Locate the cell with the specified text and output its (x, y) center coordinate. 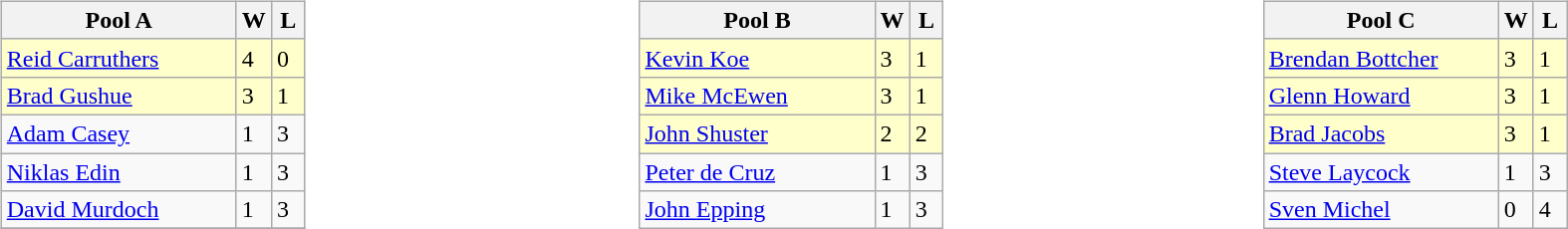
Reid Carruthers (119, 58)
Brad Gushue (119, 96)
Mike McEwen (757, 96)
Adam Casey (119, 133)
Glenn Howard (1381, 96)
Kevin Koe (757, 58)
Brendan Bottcher (1381, 58)
Pool B (757, 20)
David Murdoch (119, 210)
Pool A (119, 20)
Niklas Edin (119, 172)
Brad Jacobs (1381, 133)
Sven Michel (1381, 210)
John Shuster (757, 133)
John Epping (757, 210)
Steve Laycock (1381, 172)
Pool C (1381, 20)
Peter de Cruz (757, 172)
